Return (X, Y) of the center of cell containing provided text 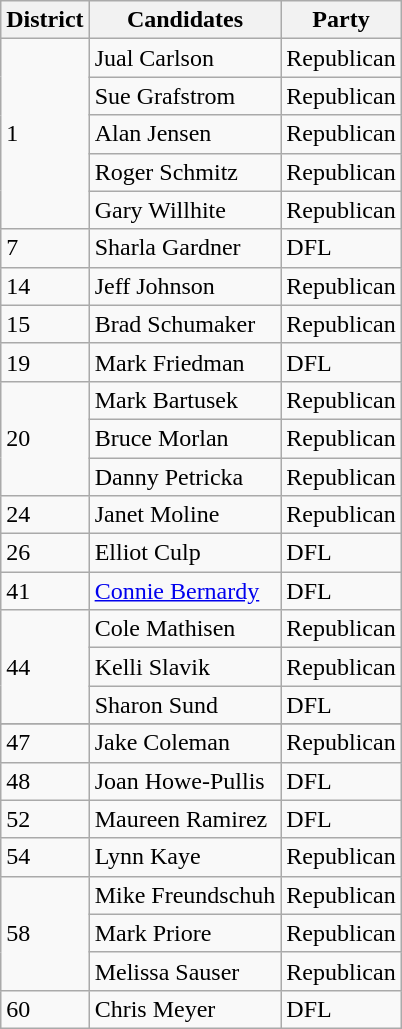
Mark Friedman (185, 362)
26 (45, 553)
Janet Moline (185, 515)
Bruce Morlan (185, 438)
Joan Howe-Pullis (185, 781)
Jeff Johnson (185, 286)
24 (45, 515)
Mike Freundschuh (185, 895)
Alan Jensen (185, 134)
54 (45, 857)
Melissa Sauser (185, 971)
52 (45, 819)
Candidates (185, 20)
41 (45, 591)
Elliot Culp (185, 553)
14 (45, 286)
Maureen Ramirez (185, 819)
Connie Bernardy (185, 591)
47 (45, 743)
Lynn Kaye (185, 857)
20 (45, 438)
Jual Carlson (185, 58)
Chris Meyer (185, 1009)
Danny Petricka (185, 477)
48 (45, 781)
Roger Schmitz (185, 172)
Cole Mathisen (185, 629)
Brad Schumaker (185, 324)
Mark Bartusek (185, 400)
1 (45, 134)
60 (45, 1009)
15 (45, 324)
Party (341, 20)
Sharla Gardner (185, 248)
Jake Coleman (185, 743)
District (45, 20)
Sharon Sund (185, 705)
Sue Grafstrom (185, 96)
7 (45, 248)
Gary Willhite (185, 210)
Mark Priore (185, 933)
19 (45, 362)
44 (45, 667)
Kelli Slavik (185, 667)
58 (45, 933)
